Scan for the cell matching the given text and deliver its [X, Y] coordinate at center. 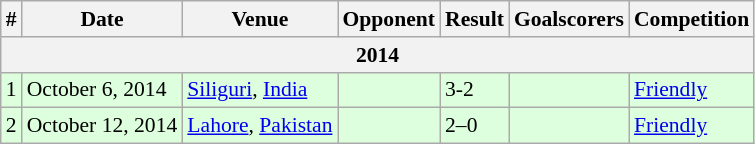
3-2 [474, 90]
# [12, 19]
Opponent [390, 19]
October 6, 2014 [102, 90]
Venue [260, 19]
Siliguri, India [260, 90]
Competition [692, 19]
October 12, 2014 [102, 126]
Result [474, 19]
Date [102, 19]
2–0 [474, 126]
2 [12, 126]
Lahore, Pakistan [260, 126]
2014 [378, 55]
1 [12, 90]
Goalscorers [569, 19]
